Detect which cell encompasses the target text, then output its (X, Y) center coordinate. 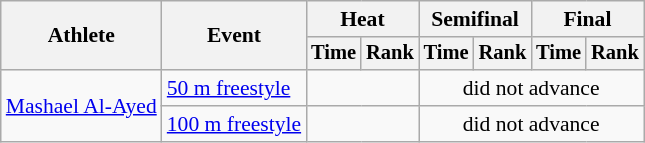
Mashael Al-Ayed (82, 106)
50 m freestyle (234, 88)
Semifinal (475, 19)
Heat (362, 19)
100 m freestyle (234, 124)
Final (587, 19)
Athlete (82, 36)
Event (234, 36)
